Capture the cell that displays the provided text and extract its [x, y] central coordinate. 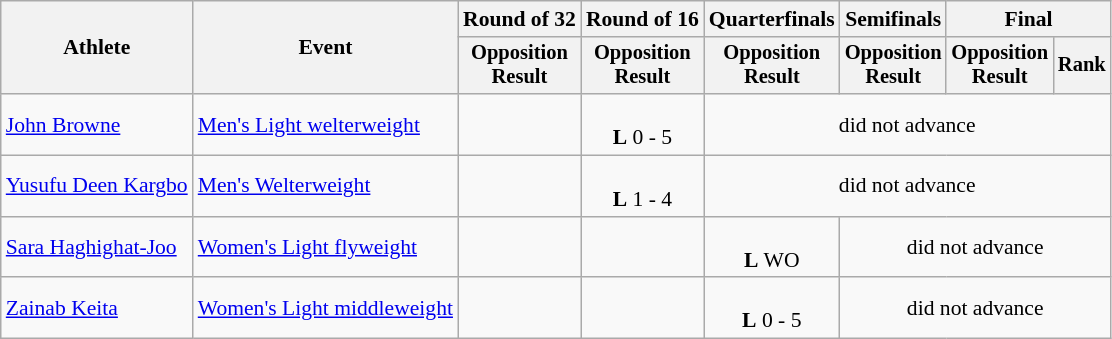
Athlete [97, 48]
Zainab Keita [97, 308]
Semifinals [894, 19]
Quarterfinals [772, 19]
Men's Light welterweight [326, 124]
Round of 32 [520, 19]
Final [1028, 19]
Yusufu Deen Kargbo [97, 186]
John Browne [97, 124]
Event [326, 48]
Women's Light middleweight [326, 308]
Men's Welterweight [326, 186]
Round of 16 [642, 19]
Sara Haghighat-Joo [97, 248]
L WO [772, 248]
L 1 - 4 [642, 186]
Rank [1082, 66]
Women's Light flyweight [326, 248]
